Return (X, Y) of the center of cell containing provided text 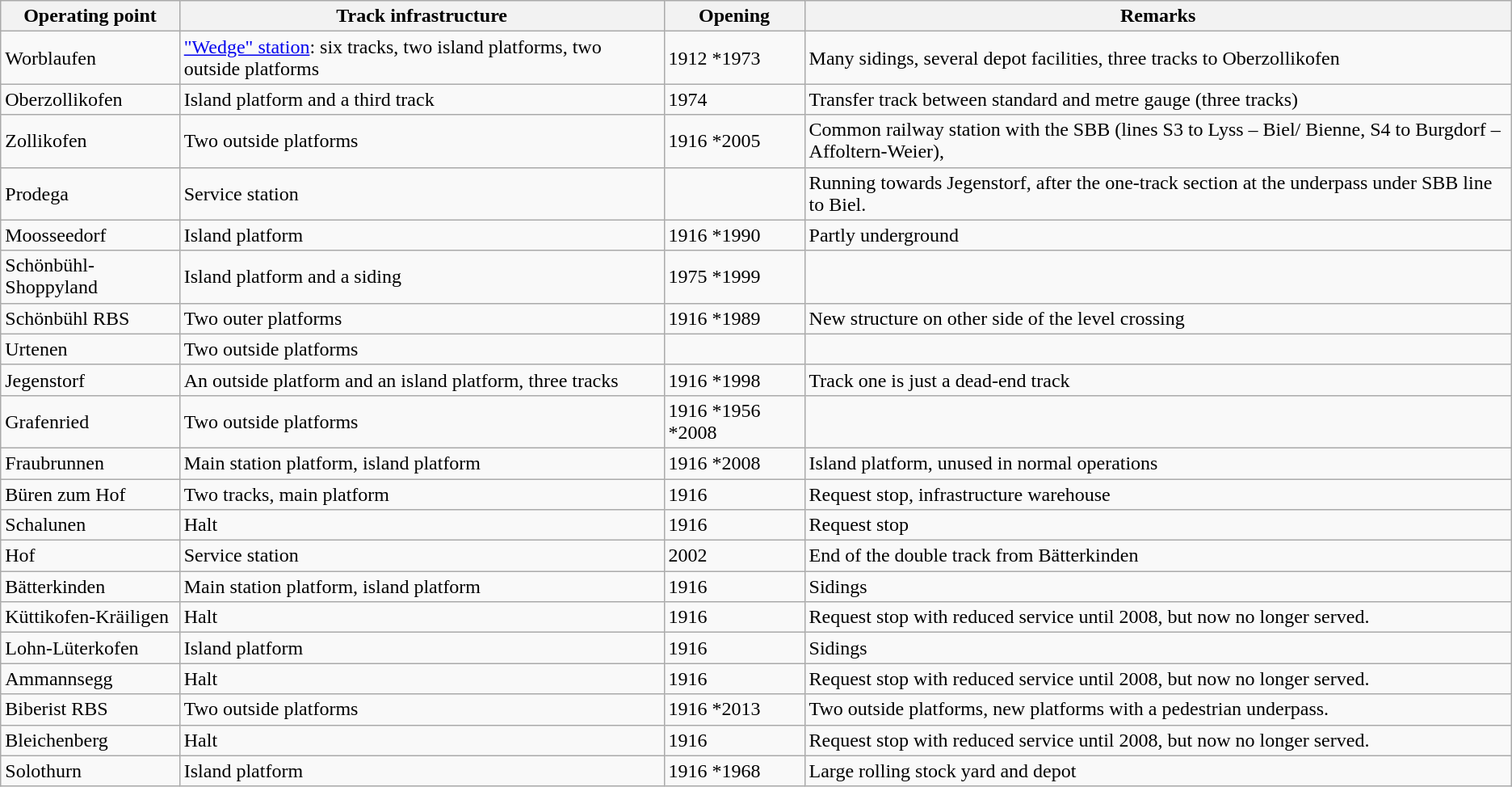
Moosseedorf (90, 235)
1916 *2008 (734, 463)
Common railway station with the SBB (lines S3 to Lyss – Biel/ Bienne, S4 to Burgdorf – Affoltern-Weier), (1158, 141)
Hof (90, 556)
Zollikofen (90, 141)
Oberzollikofen (90, 99)
Two tracks, main platform (422, 494)
1974 (734, 99)
Island platform, unused in normal operations (1158, 463)
1916 *1998 (734, 380)
"Wedge" station: six tracks, two island platforms, two outside platforms (422, 58)
Schalunen (90, 525)
Track one is just a dead-end track (1158, 380)
Lohn-Lüterkofen (90, 648)
Operating point (90, 16)
Running towards Jegenstorf, after the one-track section at the underpass under SBB line to Biel. (1158, 194)
Remarks (1158, 16)
Ammannsegg (90, 679)
Büren zum Hof (90, 494)
Request stop (1158, 525)
1916 *1956 *2008 (734, 422)
End of the double track from Bätterkinden (1158, 556)
Bätterkinden (90, 587)
Partly underground (1158, 235)
Island platform and a siding (422, 276)
Bleichenberg (90, 740)
Request stop, infrastructure warehouse (1158, 494)
1975 *1999 (734, 276)
Küttikofen-Kräiligen (90, 617)
Track infrastructure (422, 16)
1916 *1990 (734, 235)
1912 *1973 (734, 58)
Island platform and a third track (422, 99)
New structure on other side of the level crossing (1158, 318)
Biberist RBS (90, 709)
Large rolling stock yard and depot (1158, 771)
1916 *2013 (734, 709)
Many sidings, several depot facilities, three tracks to Oberzollikofen (1158, 58)
Jegenstorf (90, 380)
Grafenried (90, 422)
Two outside platforms, new platforms with a pedestrian underpass. (1158, 709)
1916 *2005 (734, 141)
Schönbühl-Shoppyland (90, 276)
2002 (734, 556)
1916 *1968 (734, 771)
Fraubrunnen (90, 463)
Two outer platforms (422, 318)
Schönbühl RBS (90, 318)
Prodega (90, 194)
1916 *1989 (734, 318)
Solothurn (90, 771)
An outside platform and an island platform, three tracks (422, 380)
Urtenen (90, 349)
Transfer track between standard and metre gauge (three tracks) (1158, 99)
Opening (734, 16)
Worblaufen (90, 58)
